Output the (X, Y) coordinate of the center of the cell containing the given text.  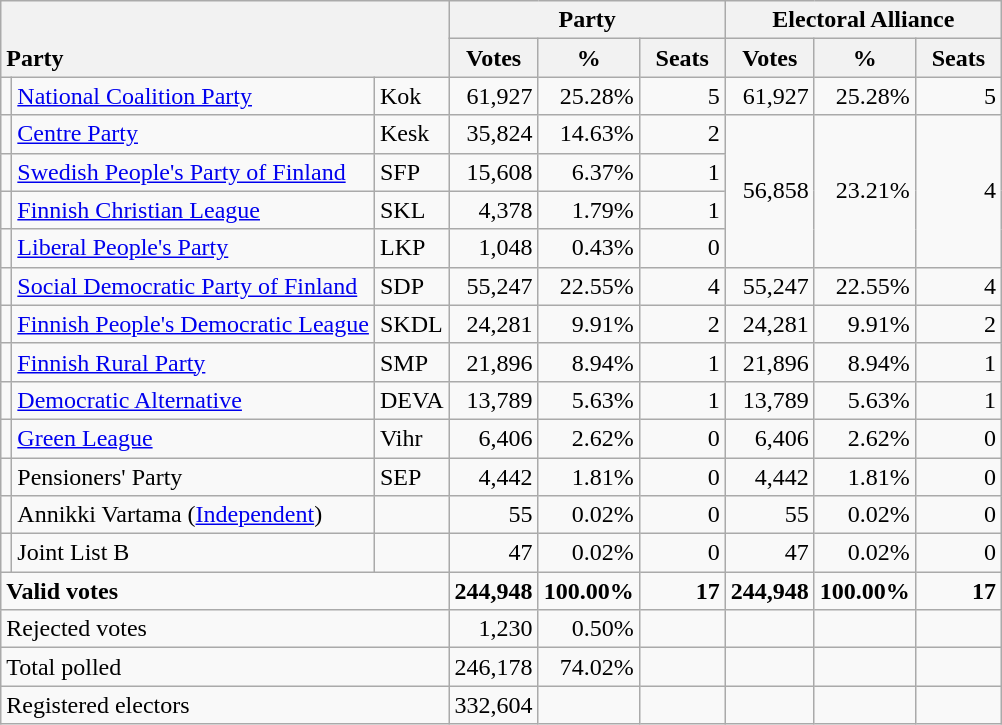
Finnish Christian League (194, 210)
SEP (412, 477)
1.79% (588, 210)
SKL (412, 210)
Rejected votes (225, 629)
14.63% (588, 134)
LKP (412, 248)
Green League (194, 438)
74.02% (588, 667)
Annikki Vartama (Independent) (194, 515)
Finnish Rural Party (194, 362)
0.50% (588, 629)
332,604 (494, 705)
National Coalition Party (194, 96)
Vihr (412, 438)
DEVA (412, 400)
6.37% (588, 172)
0.43% (588, 248)
SKDL (412, 324)
SMP (412, 362)
1,230 (494, 629)
Democratic Alternative (194, 400)
246,178 (494, 667)
Electoral Alliance (863, 20)
Finnish People's Democratic League (194, 324)
Liberal People's Party (194, 248)
Joint List B (194, 553)
Valid votes (225, 591)
Total polled (225, 667)
23.21% (864, 191)
SFP (412, 172)
56,858 (770, 191)
SDP (412, 286)
Swedish People's Party of Finland (194, 172)
Kesk (412, 134)
4,378 (494, 210)
Social Democratic Party of Finland (194, 286)
1,048 (494, 248)
35,824 (494, 134)
15,608 (494, 172)
Kok (412, 96)
Pensioners' Party (194, 477)
Centre Party (194, 134)
Registered electors (225, 705)
